Locate the cell with the specified text and output its (X, Y) center coordinate. 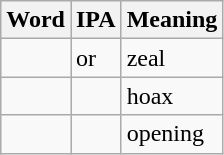
IPA (96, 20)
opening (172, 134)
Meaning (172, 20)
or (96, 58)
zeal (172, 58)
hoax (172, 96)
Word (36, 20)
